Return the (x, y) coordinate for the center point of the cell that contains the specified text.  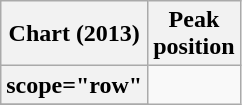
Chart (2013) (74, 34)
Peakposition (194, 34)
scope="row" (74, 85)
